Determine the (X, Y) coordinate at the center of the cell enclosing the given text.  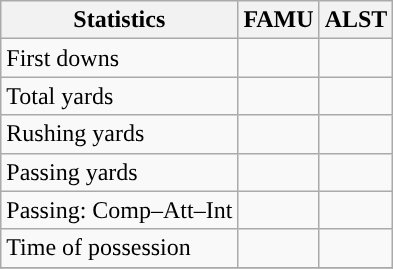
Total yards (120, 96)
First downs (120, 58)
Statistics (120, 20)
FAMU (278, 20)
Rushing yards (120, 134)
ALST (356, 20)
Passing yards (120, 172)
Time of possession (120, 248)
Passing: Comp–Att–Int (120, 210)
